Search for the cell housing the specified text and yield its [X, Y] center coordinate. 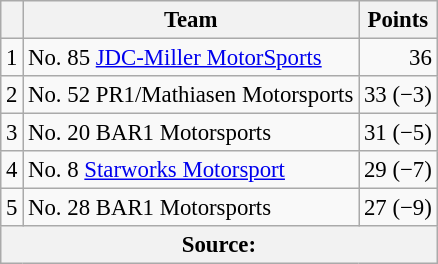
No. 85 JDC-Miller MotorSports [191, 58]
27 (−9) [398, 208]
1 [12, 58]
4 [12, 170]
Source: [219, 245]
Team [191, 20]
No. 28 BAR1 Motorsports [191, 208]
31 (−5) [398, 133]
2 [12, 95]
No. 8 Starworks Motorsport [191, 170]
36 [398, 58]
3 [12, 133]
No. 20 BAR1 Motorsports [191, 133]
Points [398, 20]
No. 52 PR1/Mathiasen Motorsports [191, 95]
5 [12, 208]
33 (−3) [398, 95]
29 (−7) [398, 170]
